Locate the cell with the specified text and output its [x, y] center coordinate. 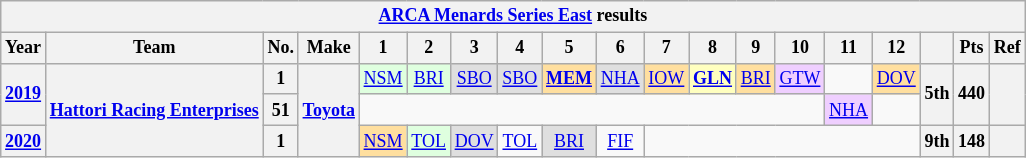
Pts [972, 48]
12 [896, 48]
5th [937, 94]
2 [428, 48]
2020 [24, 140]
7 [666, 48]
GLN [713, 78]
Team [154, 48]
2019 [24, 94]
10 [800, 48]
ARCA Menards Series East results [513, 16]
440 [972, 94]
6 [620, 48]
51 [280, 110]
8 [713, 48]
Ref [1007, 48]
Make [328, 48]
5 [570, 48]
9 [756, 48]
3 [474, 48]
9th [937, 140]
No. [280, 48]
FIF [620, 140]
11 [849, 48]
Toyota [328, 110]
Hattori Racing Enterprises [154, 110]
GTW [800, 78]
MEM [570, 78]
148 [972, 140]
4 [520, 48]
IOW [666, 78]
Year [24, 48]
